Locate the cell with the specified text and output its (X, Y) center coordinate. 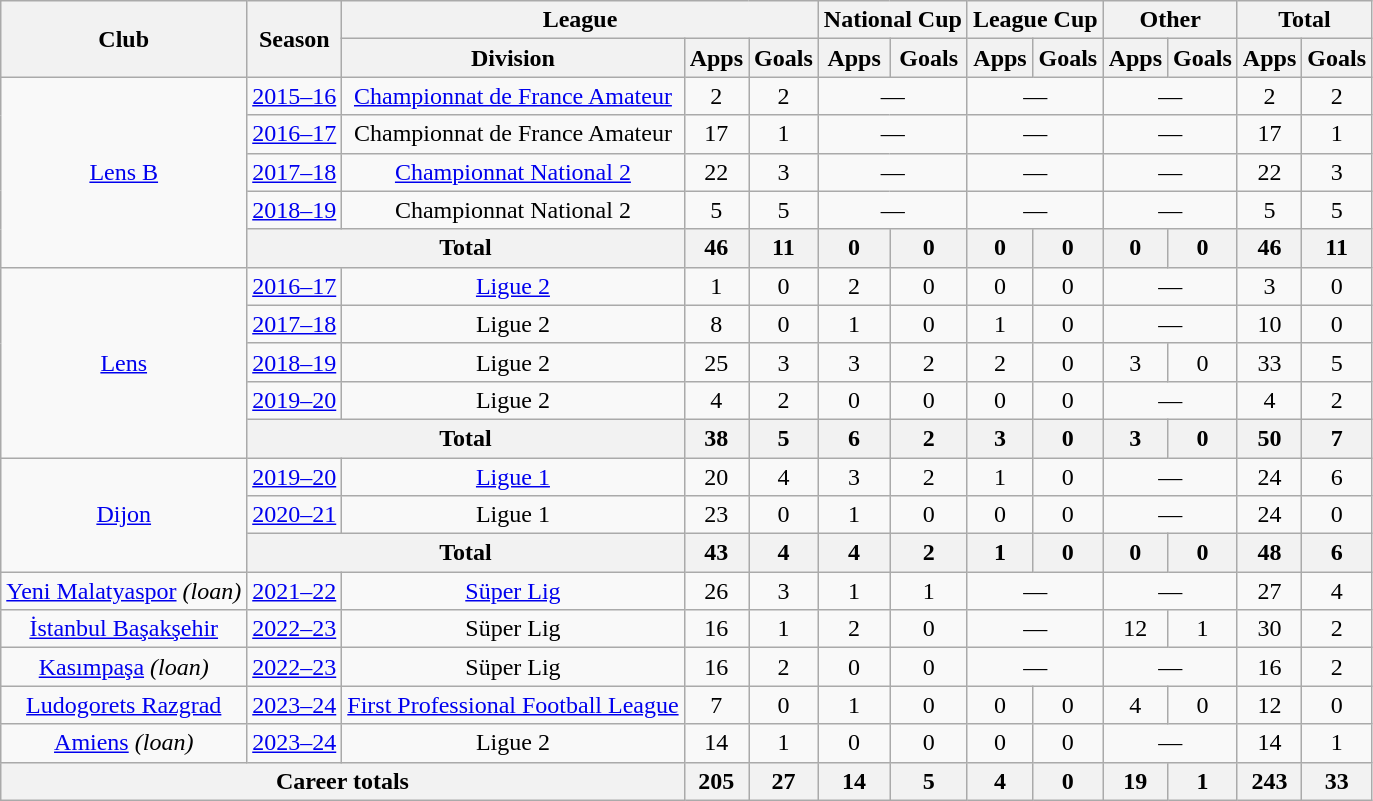
Division (513, 58)
Season (294, 39)
2021–22 (294, 591)
League (580, 20)
2015–16 (294, 96)
İstanbul Başakşehir (124, 629)
2020–21 (294, 515)
8 (716, 324)
38 (716, 438)
Amiens (loan) (124, 743)
Yeni Malatyaspor (loan) (124, 591)
Lens B (124, 172)
243 (1269, 781)
Ludogorets Razgrad (124, 705)
50 (1269, 438)
Club (124, 39)
20 (716, 477)
Other (1170, 20)
Dijon (124, 515)
Kasımpaşa (loan) (124, 667)
30 (1269, 629)
23 (716, 515)
League Cup (1035, 20)
43 (716, 553)
First Professional Football League (513, 705)
10 (1269, 324)
25 (716, 362)
19 (1135, 781)
48 (1269, 553)
Lens (124, 362)
26 (716, 591)
National Cup (892, 20)
205 (716, 781)
Career totals (342, 781)
